Return the [X, Y] coordinate for the center point of the cell that contains the specified text.  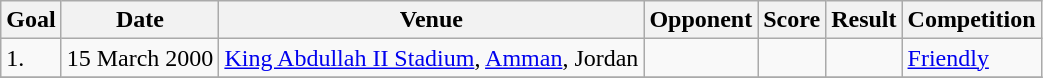
Result [864, 20]
King Abdullah II Stadium, Amman, Jordan [432, 58]
Friendly [972, 58]
1. [31, 58]
Score [792, 20]
15 March 2000 [140, 58]
Competition [972, 20]
Venue [432, 20]
Opponent [701, 20]
Goal [31, 20]
Date [140, 20]
